Locate the cell with the specified text and output its (X, Y) center coordinate. 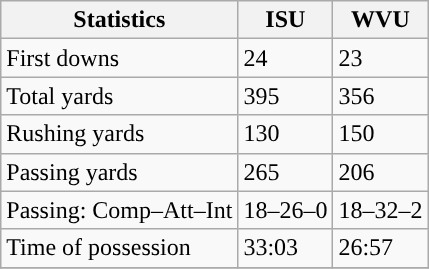
18–32–2 (380, 210)
Passing yards (120, 172)
130 (286, 134)
24 (286, 58)
18–26–0 (286, 210)
Rushing yards (120, 134)
First downs (120, 58)
Statistics (120, 20)
356 (380, 96)
Total yards (120, 96)
23 (380, 58)
150 (380, 134)
ISU (286, 20)
395 (286, 96)
265 (286, 172)
33:03 (286, 248)
26:57 (380, 248)
Time of possession (120, 248)
Passing: Comp–Att–Int (120, 210)
206 (380, 172)
WVU (380, 20)
